For the text-containing cell, return its midpoint in (X, Y) coordinate format. 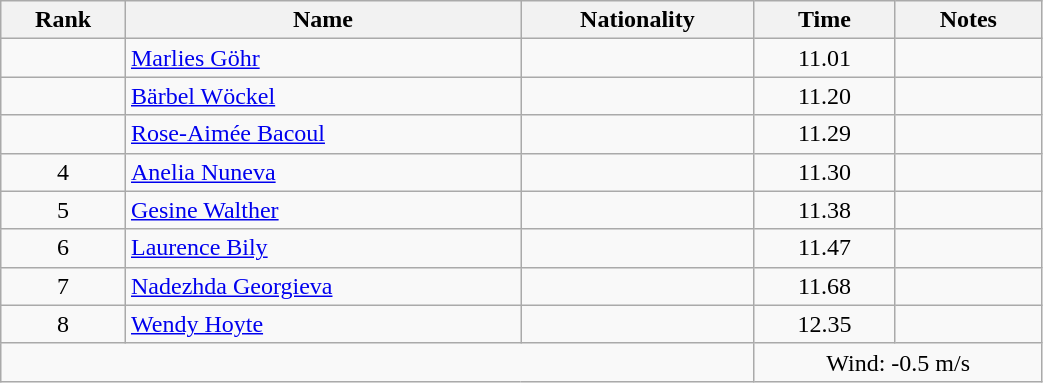
11.20 (824, 96)
11.01 (824, 58)
Time (824, 20)
Anelia Nuneva (322, 172)
12.35 (824, 324)
Name (322, 20)
Laurence Bily (322, 248)
Notes (968, 20)
5 (64, 210)
6 (64, 248)
7 (64, 286)
Wind: -0.5 m/s (898, 362)
Gesine Walther (322, 210)
11.47 (824, 248)
Nationality (638, 20)
8 (64, 324)
Rose-Aimée Bacoul (322, 134)
11.38 (824, 210)
11.68 (824, 286)
Marlies Göhr (322, 58)
Bärbel Wöckel (322, 96)
Wendy Hoyte (322, 324)
11.29 (824, 134)
11.30 (824, 172)
4 (64, 172)
Rank (64, 20)
Nadezhda Georgieva (322, 286)
